Output the (x, y) coordinate of the center of the cell containing the given text.  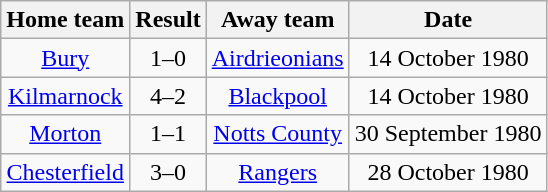
1–1 (168, 134)
28 October 1980 (448, 172)
Date (448, 20)
Airdrieonians (278, 58)
Notts County (278, 134)
4–2 (168, 96)
Morton (66, 134)
Home team (66, 20)
30 September 1980 (448, 134)
Result (168, 20)
Chesterfield (66, 172)
Rangers (278, 172)
Kilmarnock (66, 96)
1–0 (168, 58)
3–0 (168, 172)
Blackpool (278, 96)
Away team (278, 20)
Bury (66, 58)
